Return [X, Y] of the center of cell containing provided text 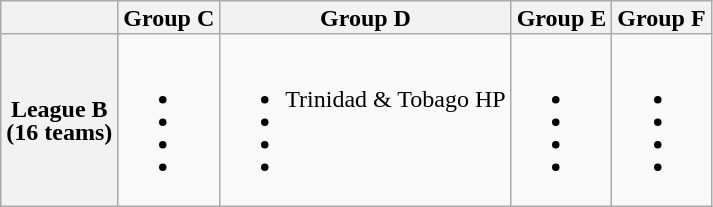
Trinidad & Tobago HP [366, 120]
Group D [366, 18]
Group C [169, 18]
League B(16 teams) [60, 120]
Group E [562, 18]
Group F [662, 18]
